Detect which cell encompasses the target text, then output its (x, y) center coordinate. 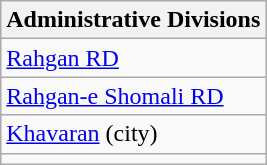
Khavaran (city) (134, 134)
Administrative Divisions (134, 20)
Rahgan-e Shomali RD (134, 96)
Rahgan RD (134, 58)
